Return the (X, Y) coordinate for the center point of the cell that contains the specified text.  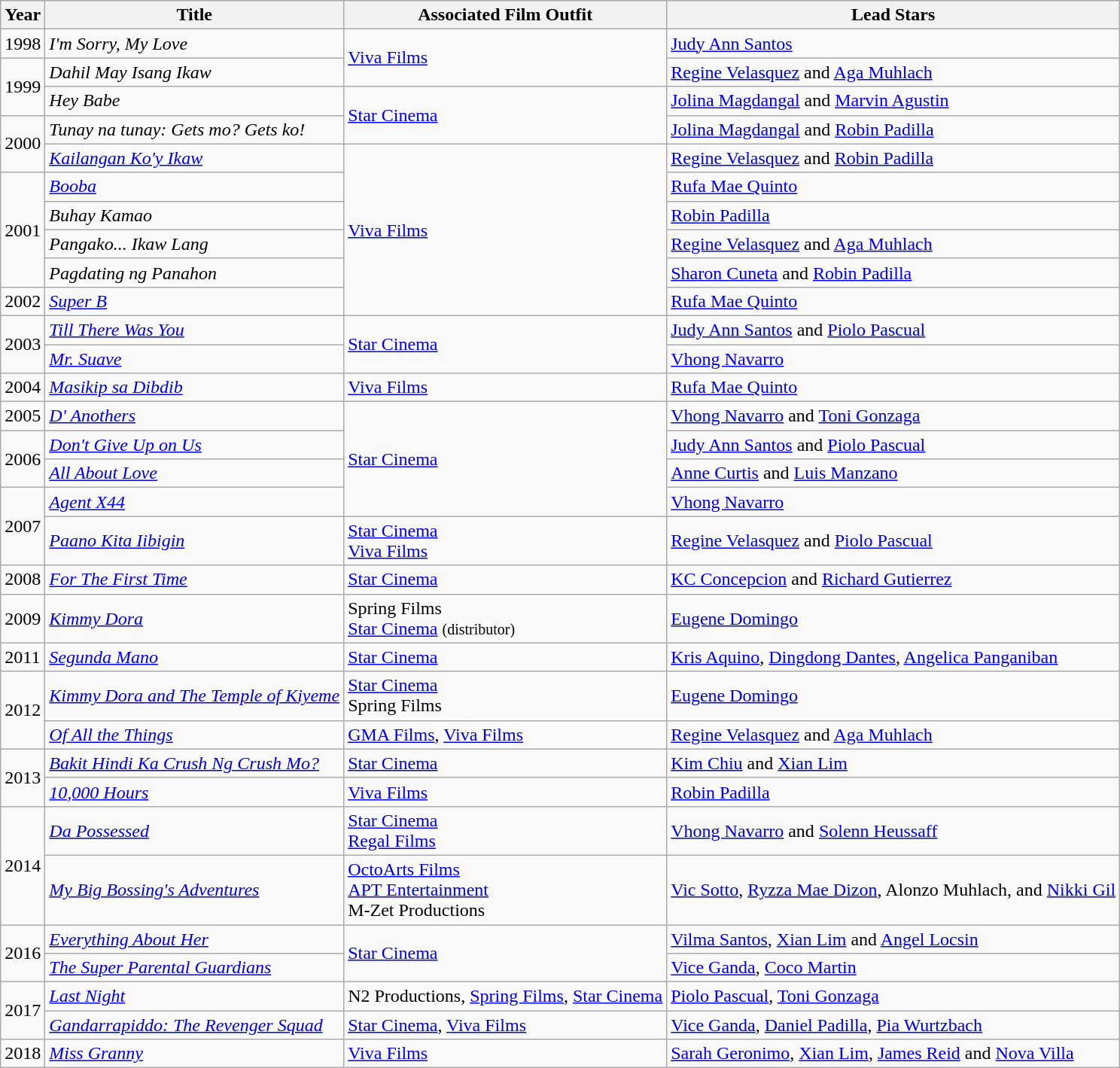
For The First Time (194, 580)
Spring FilmsStar Cinema (distributor) (506, 619)
2013 (23, 777)
2000 (23, 144)
Super B (194, 301)
Regine Velasquez and Piolo Pascual (893, 540)
GMA Films, Viva Films (506, 735)
2017 (23, 1011)
1999 (23, 87)
Dahil May Isang Ikaw (194, 72)
Paano Kita Iibigin (194, 540)
Pagdating ng Panahon (194, 272)
Piolo Pascual, Toni Gonzaga (893, 996)
2012 (23, 710)
Gandarrapiddo: The Revenger Squad (194, 1025)
Kim Chiu and Xian Lim (893, 763)
2004 (23, 388)
Everything About Her (194, 939)
OctoArts FilmsAPT EntertainmentM-Zet Productions (506, 890)
2007 (23, 527)
2006 (23, 459)
Title (194, 15)
Vic Sotto, Ryzza Mae Dizon, Alonzo Muhlach, and Nikki Gil (893, 890)
Miss Granny (194, 1054)
KC Concepcion and Richard Gutierrez (893, 580)
2018 (23, 1054)
Bakit Hindi Ka Crush Ng Crush Mo? (194, 763)
Last Night (194, 996)
Kimmy Dora (194, 619)
Agent X44 (194, 502)
Segunda Mano (194, 657)
Vilma Santos, Xian Lim and Angel Locsin (893, 939)
Sarah Geronimo, Xian Lim, James Reid and Nova Villa (893, 1054)
Hey Babe (194, 101)
Tunay na tunay: Gets mo? Gets ko! (194, 129)
Of All the Things (194, 735)
The Super Parental Guardians (194, 968)
Star Cinema, Viva Films (506, 1025)
Mr. Suave (194, 359)
Sharon Cuneta and Robin Padilla (893, 272)
2008 (23, 580)
2016 (23, 953)
Vhong Navarro and Solenn Heussaff (893, 831)
Star CinemaRegal Films (506, 831)
1998 (23, 44)
Kimmy Dora and The Temple of Kiyeme (194, 695)
Kailangan Ko'y Ikaw (194, 158)
Vice Ganda, Daniel Padilla, Pia Wurtzbach (893, 1025)
All About Love (194, 473)
Da Possessed (194, 831)
2005 (23, 416)
2002 (23, 301)
Star CinemaSpring Films (506, 695)
Till There Was You (194, 330)
Pangako... Ikaw Lang (194, 244)
2014 (23, 866)
2001 (23, 230)
D' Anothers (194, 416)
Vice Ganda, Coco Martin (893, 968)
Anne Curtis and Luis Manzano (893, 473)
My Big Bossing's Adventures (194, 890)
Associated Film Outfit (506, 15)
I'm Sorry, My Love (194, 44)
2003 (23, 344)
Star CinemaViva Films (506, 540)
Masikip sa Dibdib (194, 388)
Buhay Kamao (194, 215)
Judy Ann Santos (893, 44)
2009 (23, 619)
Vhong Navarro and Toni Gonzaga (893, 416)
Don't Give Up on Us (194, 445)
Regine Velasquez and Robin Padilla (893, 158)
10,000 Hours (194, 792)
Year (23, 15)
Kris Aquino, Dingdong Dantes, Angelica Panganiban (893, 657)
Jolina Magdangal and Marvin Agustin (893, 101)
Jolina Magdangal and Robin Padilla (893, 129)
2011 (23, 657)
Lead Stars (893, 15)
Booba (194, 187)
N2 Productions, Spring Films, Star Cinema (506, 996)
